Scan for the cell matching the given text and deliver its [x, y] coordinate at center. 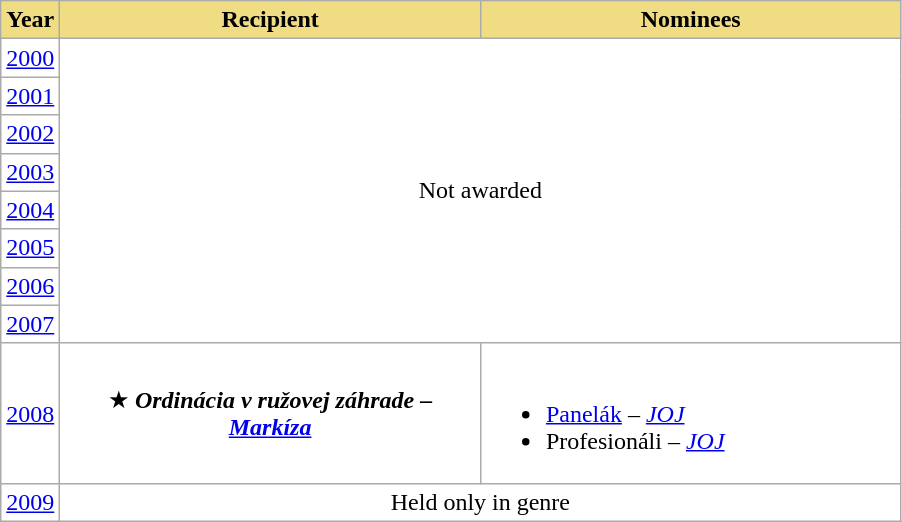
2006 [30, 286]
2003 [30, 172]
2002 [30, 134]
★ Ordinácia v ružovej záhrade – Markíza [270, 413]
Recipient [270, 20]
Not awarded [480, 191]
2001 [30, 96]
2004 [30, 210]
2000 [30, 58]
Held only in genre [480, 502]
2008 [30, 413]
2009 [30, 502]
Nominees [690, 20]
Year [30, 20]
2005 [30, 248]
2007 [30, 324]
Panelák – JOJProfesionáli – JOJ [690, 413]
